Pinpoint the cell where the given text exists, returning its [X, Y] midpoint coordinate. 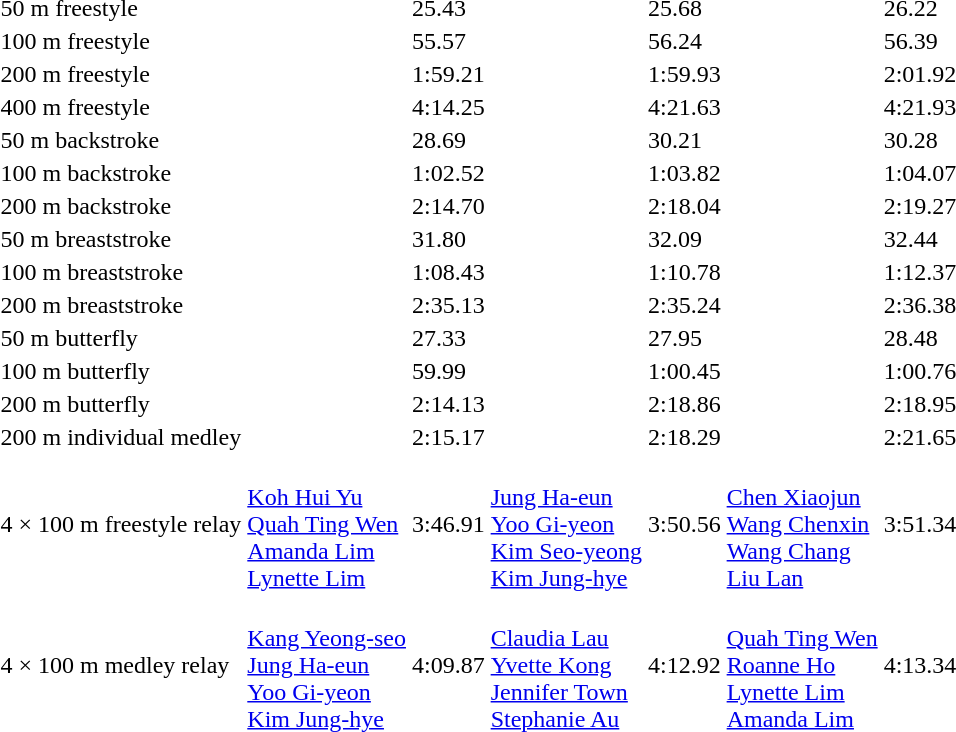
1:00.45 [684, 371]
3:50.56 [684, 524]
30.21 [684, 140]
1:03.82 [684, 173]
27.95 [684, 338]
56.24 [684, 41]
1:08.43 [448, 272]
27.33 [448, 338]
2:18.04 [684, 206]
4:21.63 [684, 107]
59.99 [448, 371]
Jung Ha-eunYoo Gi-yeonKim Seo-yeongKim Jung-hye [566, 524]
55.57 [448, 41]
2:18.86 [684, 404]
1:59.93 [684, 74]
3:46.91 [448, 524]
2:14.13 [448, 404]
32.09 [684, 239]
28.69 [448, 140]
Chen XiaojunWang ChenxinWang ChangLiu Lan [802, 524]
4:14.25 [448, 107]
31.80 [448, 239]
Koh Hui YuQuah Ting WenAmanda LimLynette Lim [327, 524]
2:14.70 [448, 206]
2:35.24 [684, 305]
1:02.52 [448, 173]
2:15.17 [448, 437]
2:18.29 [684, 437]
1:59.21 [448, 74]
2:35.13 [448, 305]
1:10.78 [684, 272]
